Find where the given text appears and provide that cell's center as [X, Y] coordinate. 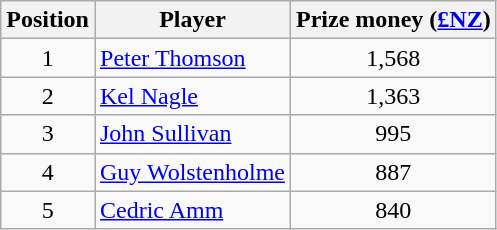
1,363 [394, 96]
887 [394, 172]
2 [48, 96]
Cedric Amm [192, 210]
John Sullivan [192, 134]
Player [192, 20]
5 [48, 210]
4 [48, 172]
995 [394, 134]
Position [48, 20]
Guy Wolstenholme [192, 172]
1,568 [394, 58]
840 [394, 210]
3 [48, 134]
Kel Nagle [192, 96]
Peter Thomson [192, 58]
Prize money (£NZ) [394, 20]
1 [48, 58]
